Locate the cell with the specified text and output its [x, y] center coordinate. 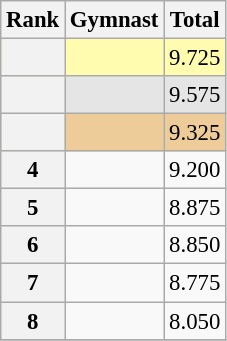
4 [33, 170]
8.050 [195, 321]
9.725 [195, 58]
Rank [33, 20]
9.575 [195, 95]
8 [33, 321]
8.850 [195, 245]
Gymnast [114, 20]
8.775 [195, 283]
8.875 [195, 208]
9.325 [195, 133]
5 [33, 208]
7 [33, 283]
6 [33, 245]
9.200 [195, 170]
Total [195, 20]
